Identify which cell holds the provided text, then report its (x, y) central coordinate. 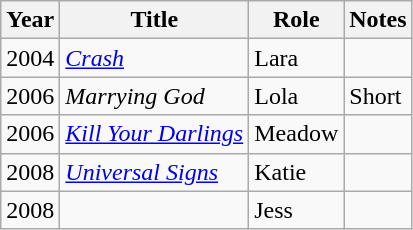
Title (154, 20)
Notes (378, 20)
Lola (296, 96)
Meadow (296, 134)
Universal Signs (154, 172)
Lara (296, 58)
Katie (296, 172)
Kill Your Darlings (154, 134)
2004 (30, 58)
Short (378, 96)
Crash (154, 58)
Jess (296, 210)
Role (296, 20)
Year (30, 20)
Marrying God (154, 96)
